Provide the (X, Y) coordinate of the cell's center where the given text is located.  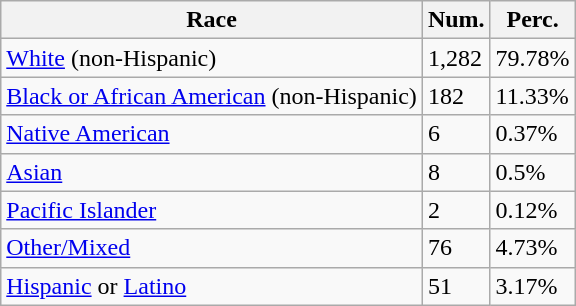
6 (456, 134)
79.78% (532, 58)
11.33% (532, 96)
Hispanic or Latino (212, 286)
Pacific Islander (212, 210)
0.5% (532, 172)
51 (456, 286)
3.17% (532, 286)
4.73% (532, 248)
Asian (212, 172)
Race (212, 20)
8 (456, 172)
Num. (456, 20)
Native American (212, 134)
White (non-Hispanic) (212, 58)
0.37% (532, 134)
76 (456, 248)
Black or African American (non-Hispanic) (212, 96)
0.12% (532, 210)
Other/Mixed (212, 248)
Perc. (532, 20)
182 (456, 96)
1,282 (456, 58)
2 (456, 210)
